From the cell containing the given text, extract its center point as (X, Y) coordinate. 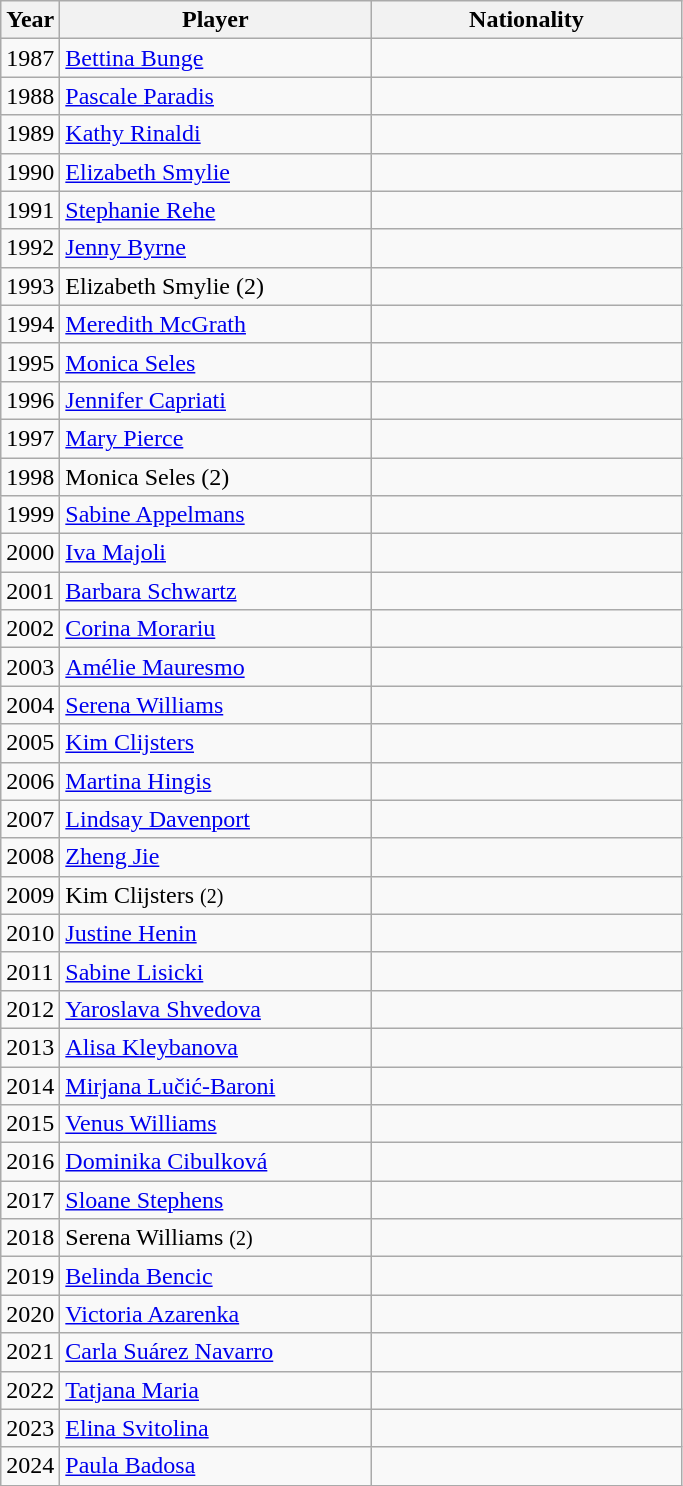
1989 (30, 134)
Mirjana Lučić-Baroni (216, 1085)
Meredith McGrath (216, 324)
Bettina Bunge (216, 58)
Carla Suárez Navarro (216, 1352)
Mary Pierce (216, 438)
2010 (30, 933)
1988 (30, 96)
Monica Seles (216, 362)
2018 (30, 1238)
Alisa Kleybanova (216, 1047)
2006 (30, 781)
Serena Williams (216, 705)
2022 (30, 1390)
1998 (30, 477)
Dominika Cibulková (216, 1162)
Iva Majoli (216, 553)
2020 (30, 1314)
2024 (30, 1466)
1991 (30, 210)
2007 (30, 819)
2004 (30, 705)
2001 (30, 591)
Yaroslava Shvedova (216, 1009)
Amélie Mauresmo (216, 667)
1987 (30, 58)
Serena Williams (2) (216, 1238)
Year (30, 20)
2013 (30, 1047)
2005 (30, 743)
Zheng Jie (216, 857)
Kathy Rinaldi (216, 134)
1992 (30, 248)
2000 (30, 553)
Elizabeth Smylie (216, 172)
Belinda Bencic (216, 1276)
2014 (30, 1085)
1999 (30, 515)
Tatjana Maria (216, 1390)
Stephanie Rehe (216, 210)
Lindsay Davenport (216, 819)
2002 (30, 629)
2003 (30, 667)
Kim Clijsters (2) (216, 895)
Barbara Schwartz (216, 591)
2016 (30, 1162)
Sabine Appelmans (216, 515)
Venus Williams (216, 1124)
Jennifer Capriati (216, 400)
Kim Clijsters (216, 743)
2023 (30, 1428)
Monica Seles (2) (216, 477)
Corina Morariu (216, 629)
Pascale Paradis (216, 96)
2011 (30, 971)
Sabine Lisicki (216, 971)
1994 (30, 324)
2021 (30, 1352)
1993 (30, 286)
Martina Hingis (216, 781)
1995 (30, 362)
Jenny Byrne (216, 248)
Victoria Azarenka (216, 1314)
1990 (30, 172)
2008 (30, 857)
Sloane Stephens (216, 1200)
Elizabeth Smylie (2) (216, 286)
2009 (30, 895)
1996 (30, 400)
Nationality (526, 20)
2012 (30, 1009)
Paula Badosa (216, 1466)
Elina Svitolina (216, 1428)
2017 (30, 1200)
Player (216, 20)
2019 (30, 1276)
1997 (30, 438)
Justine Henin (216, 933)
2015 (30, 1124)
